From the cell containing the given text, extract its center point as [X, Y] coordinate. 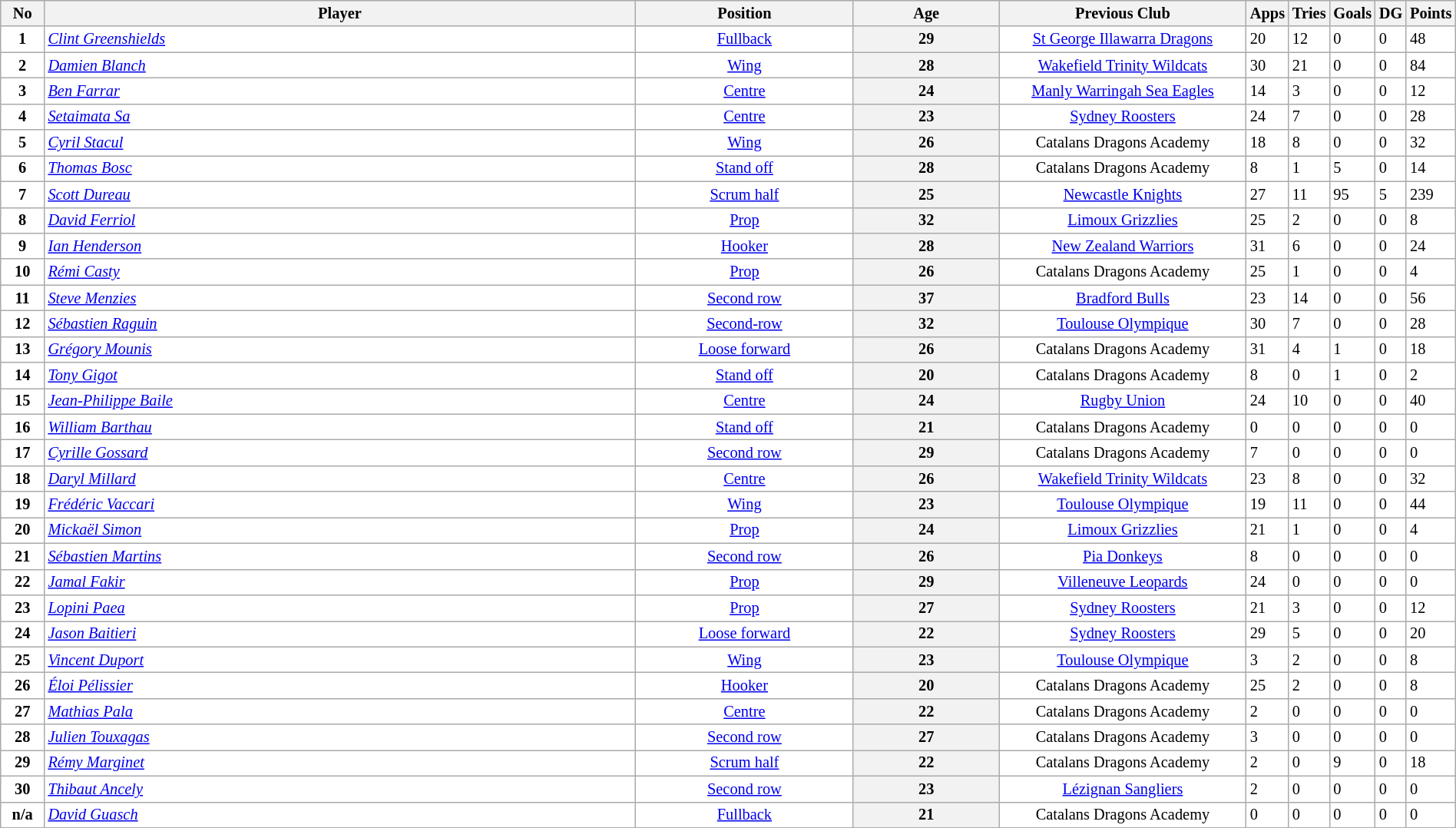
84 [1431, 65]
Rémy Marginet [340, 763]
Lézignan Sangliers [1123, 789]
William Barthau [340, 427]
DG [1391, 13]
Mathias Pala [340, 711]
Clint Greenshields [340, 39]
Setaimata Sa [340, 117]
Previous Club [1123, 13]
Steve Menzies [340, 298]
15 [23, 401]
Jean-Philippe Baile [340, 401]
New Zealand Warriors [1123, 246]
Lopini Paea [340, 608]
Daryl Millard [340, 479]
Sébastien Raguin [340, 323]
17 [23, 452]
95 [1352, 194]
Damien Blanch [340, 65]
Scott Dureau [340, 194]
Player [340, 13]
David Ferriol [340, 220]
Frédéric Vaccari [340, 505]
Age [926, 13]
239 [1431, 194]
Bradford Bulls [1123, 298]
n/a [23, 815]
Ben Farrar [340, 91]
Pia Donkeys [1123, 556]
Tony Gigot [340, 376]
Manly Warringah Sea Eagles [1123, 91]
48 [1431, 39]
Julien Touxagas [340, 737]
Thomas Bosc [340, 168]
Points [1431, 13]
No [23, 13]
Sébastien Martins [340, 556]
Éloi Pélissier [340, 685]
Jamal Fakir [340, 582]
Ian Henderson [340, 246]
Position [744, 13]
St George Illawarra Dragons [1123, 39]
40 [1431, 401]
Jason Baitieri [340, 634]
56 [1431, 298]
Thibaut Ancely [340, 789]
Rémi Casty [340, 272]
16 [23, 427]
Grégory Mounis [340, 349]
13 [23, 349]
David Guasch [340, 815]
Vincent Duport [340, 660]
Tries [1309, 13]
Second-row [744, 323]
Cyrille Gossard [340, 452]
44 [1431, 505]
Cyril Stacul [340, 143]
37 [926, 298]
Apps [1267, 13]
Villeneuve Leopards [1123, 582]
Goals [1352, 13]
Rugby Union [1123, 401]
Mickaël Simon [340, 530]
Newcastle Knights [1123, 194]
